Return the [x, y] coordinate for the center point of the cell that contains the specified text.  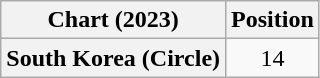
14 [273, 58]
Chart (2023) [114, 20]
Position [273, 20]
South Korea (Circle) [114, 58]
